Return [x, y] of the center of cell containing provided text 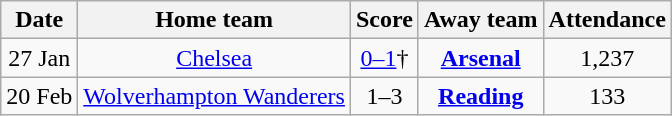
0–1† [384, 58]
Away team [480, 20]
Wolverhampton Wanderers [214, 96]
Arsenal [480, 58]
20 Feb [40, 96]
27 Jan [40, 58]
Score [384, 20]
133 [607, 96]
1,237 [607, 58]
Reading [480, 96]
Chelsea [214, 58]
Date [40, 20]
Home team [214, 20]
1–3 [384, 96]
Attendance [607, 20]
